From the cell containing the given text, extract its center point as (x, y) coordinate. 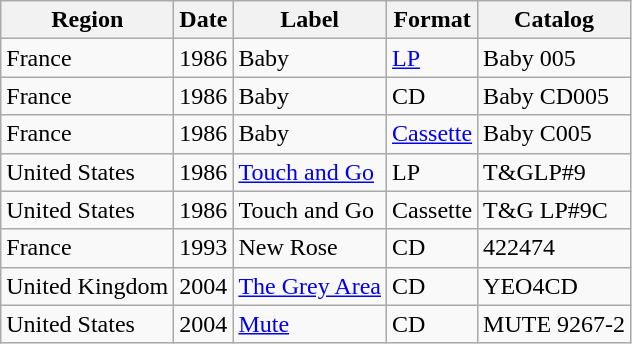
The Grey Area (310, 286)
Baby C005 (554, 134)
YEO4CD (554, 286)
Label (310, 20)
T&G LP#9C (554, 210)
Region (88, 20)
Baby CD005 (554, 96)
Mute (310, 324)
New Rose (310, 248)
Baby 005 (554, 58)
1993 (204, 248)
Date (204, 20)
MUTE 9267-2 (554, 324)
United Kingdom (88, 286)
T&GLP#9 (554, 172)
Catalog (554, 20)
Format (432, 20)
422474 (554, 248)
